Identify which cell holds the provided text, then report its (x, y) central coordinate. 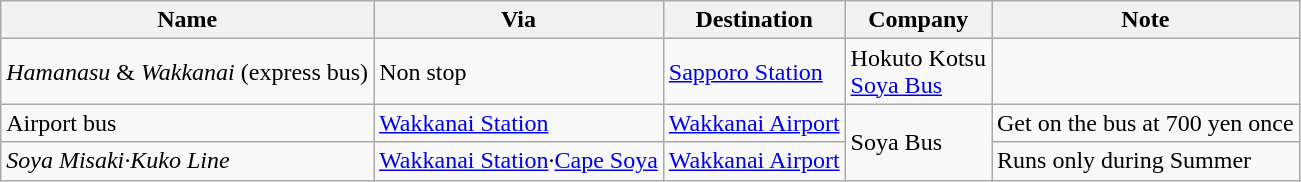
Via (519, 20)
Sapporo Station (754, 72)
Company (918, 20)
Wakkanai Station (519, 123)
Destination (754, 20)
Soya Misaki·Kuko Line (188, 161)
Soya Bus (918, 142)
Runs only during Summer (1146, 161)
Non stop (519, 72)
Airport bus (188, 123)
Hamanasu & Wakkanai (express bus) (188, 72)
Name (188, 20)
Note (1146, 20)
Hokuto KotsuSoya Bus (918, 72)
Get on the bus at 700 yen once (1146, 123)
Wakkanai Station·Cape Soya (519, 161)
